Detect which cell encompasses the target text, then output its [x, y] center coordinate. 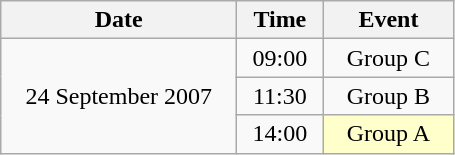
11:30 [280, 96]
Group C [388, 58]
Event [388, 20]
09:00 [280, 58]
Group A [388, 134]
14:00 [280, 134]
Date [119, 20]
Time [280, 20]
24 September 2007 [119, 96]
Group B [388, 96]
